Determine the [X, Y] coordinate at the center of the cell enclosing the given text.  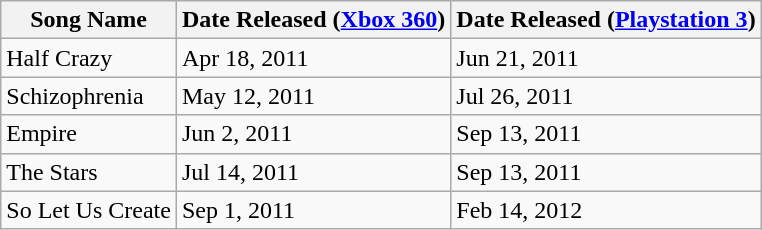
Date Released (Playstation 3) [606, 20]
Jul 26, 2011 [606, 96]
Song Name [89, 20]
May 12, 2011 [313, 96]
Sep 1, 2011 [313, 210]
Apr 18, 2011 [313, 58]
So Let Us Create [89, 210]
Jun 21, 2011 [606, 58]
The Stars [89, 172]
Jul 14, 2011 [313, 172]
Date Released (Xbox 360) [313, 20]
Jun 2, 2011 [313, 134]
Half Crazy [89, 58]
Schizophrenia [89, 96]
Feb 14, 2012 [606, 210]
Empire [89, 134]
